Capture the cell that displays the provided text and extract its (X, Y) central coordinate. 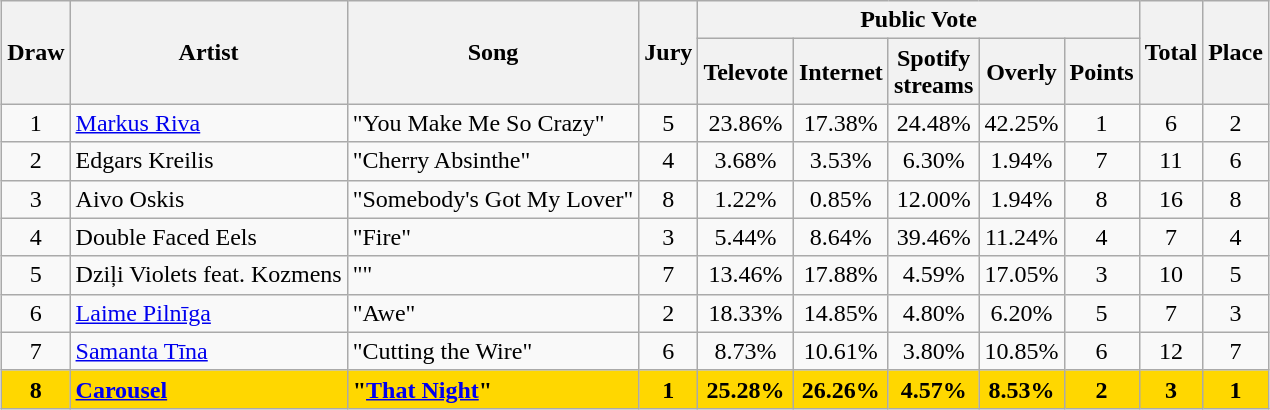
1.22% (746, 199)
8.73% (746, 351)
Place (1236, 52)
8.53% (1022, 389)
"That Night" (493, 389)
13.46% (746, 275)
Markus Riva (208, 123)
Public Vote (918, 20)
Internet (840, 72)
42.25% (1022, 123)
Overly (1022, 72)
"" (493, 275)
"You Make Me So Crazy" (493, 123)
11 (1171, 161)
Jury (668, 52)
17.88% (840, 275)
4.80% (934, 313)
Double Faced Eels (208, 237)
17.38% (840, 123)
Carousel (208, 389)
Song (493, 52)
"Awe" (493, 313)
Dziļi Violets feat. Kozmens (208, 275)
4.59% (934, 275)
"Somebody's Got My Lover" (493, 199)
"Cutting the Wire" (493, 351)
"Cherry Absinthe" (493, 161)
6.20% (1022, 313)
14.85% (840, 313)
0.85% (840, 199)
3.53% (840, 161)
10 (1171, 275)
Laime Pilnīga (208, 313)
Samanta Tīna (208, 351)
23.86% (746, 123)
25.28% (746, 389)
18.33% (746, 313)
"Fire" (493, 237)
3.68% (746, 161)
12 (1171, 351)
17.05% (1022, 275)
4.57% (934, 389)
10.85% (1022, 351)
26.26% (840, 389)
5.44% (746, 237)
3.80% (934, 351)
16 (1171, 199)
11.24% (1022, 237)
Artist (208, 52)
Aivo Oskis (208, 199)
12.00% (934, 199)
Total (1171, 52)
Spotifystreams (934, 72)
Points (1102, 72)
6.30% (934, 161)
8.64% (840, 237)
24.48% (934, 123)
Televote (746, 72)
39.46% (934, 237)
Edgars Kreilis (208, 161)
Draw (36, 52)
10.61% (840, 351)
